Locate the cell with the specified text and output its [X, Y] center coordinate. 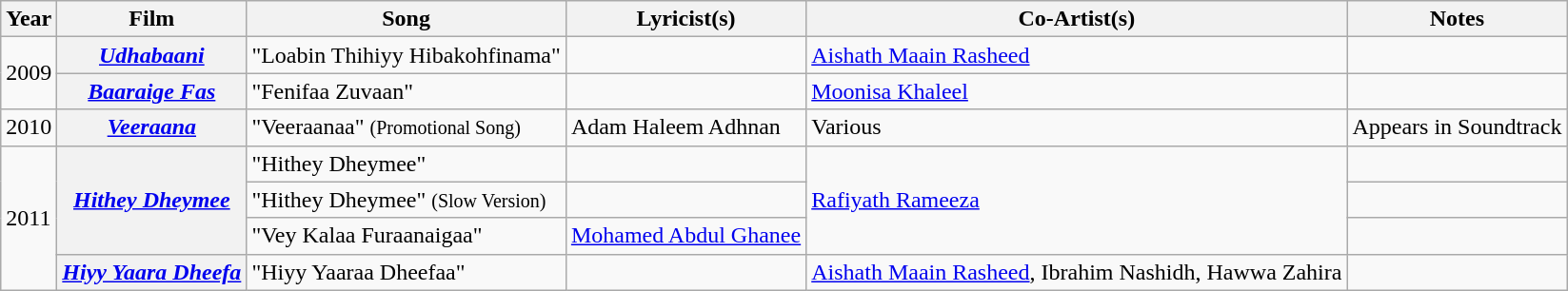
Aishath Maain Rasheed [1077, 55]
"Hiyy Yaaraa Dheefaa" [406, 272]
Moonisa Khaleel [1077, 91]
"Vey Kalaa Furaanaigaa" [406, 236]
Hithey Dheymee [152, 200]
"Veeraanaa" (Promotional Song) [406, 127]
Song [406, 19]
Udhabaani [152, 55]
"Hithey Dheymee" [406, 164]
Veeraana [152, 127]
Hiyy Yaara Dheefa [152, 272]
2011 [29, 218]
"Hithey Dheymee" (Slow Version) [406, 200]
Rafiyath Rameeza [1077, 200]
Year [29, 19]
"Fenifaa Zuvaan" [406, 91]
2010 [29, 127]
Film [152, 19]
Mohamed Abdul Ghanee [685, 236]
Baaraige Fas [152, 91]
Appears in Soundtrack [1457, 127]
Various [1077, 127]
Lyricist(s) [685, 19]
Notes [1457, 19]
"Loabin Thihiyy Hibakohfinama" [406, 55]
2009 [29, 73]
Adam Haleem Adhnan [685, 127]
Aishath Maain Rasheed, Ibrahim Nashidh, Hawwa Zahira [1077, 272]
Co-Artist(s) [1077, 19]
